From the cell containing the given text, extract its center point as (x, y) coordinate. 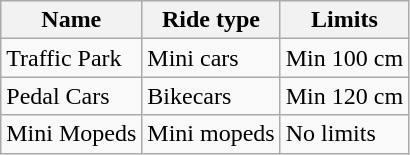
Ride type (211, 20)
Min 100 cm (344, 58)
Mini Mopeds (72, 134)
Traffic Park (72, 58)
Limits (344, 20)
Bikecars (211, 96)
No limits (344, 134)
Name (72, 20)
Pedal Cars (72, 96)
Mini mopeds (211, 134)
Min 120 cm (344, 96)
Mini cars (211, 58)
